Scan for the cell matching the given text and deliver its (x, y) coordinate at center. 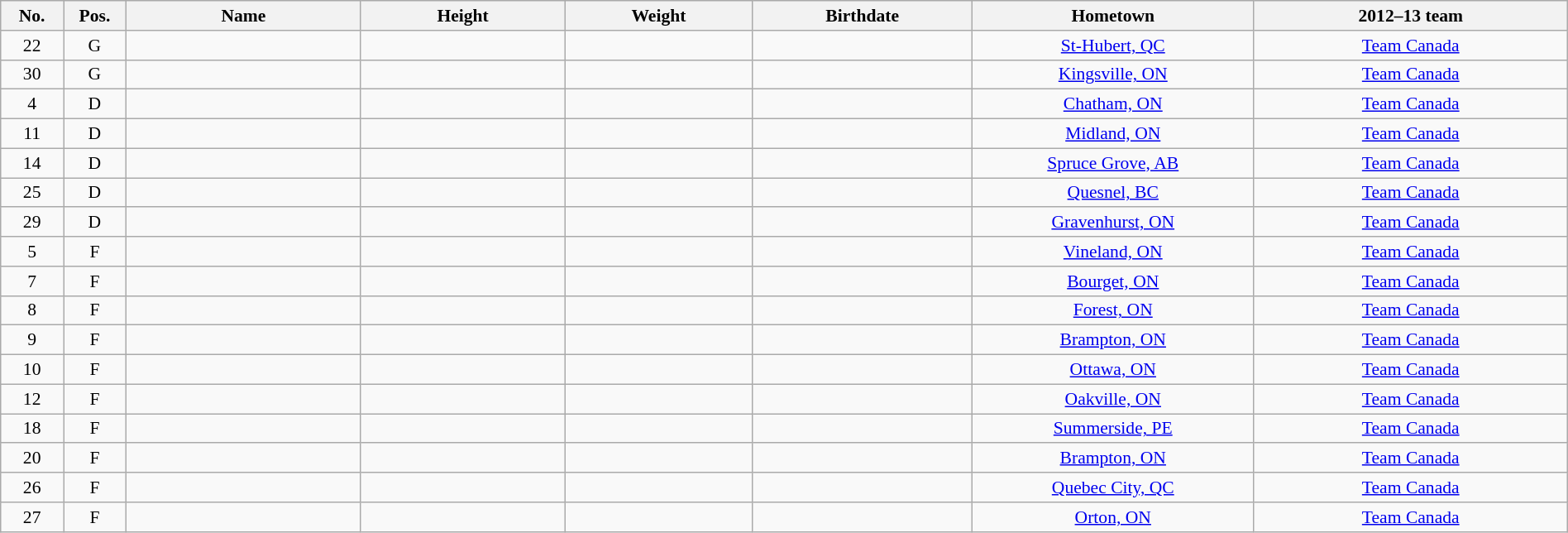
Hometown (1113, 16)
Name (243, 16)
29 (32, 223)
30 (32, 74)
Forest, ON (1113, 310)
14 (32, 163)
Ottawa, ON (1113, 370)
8 (32, 310)
10 (32, 370)
Height (462, 16)
12 (32, 399)
18 (32, 429)
5 (32, 252)
4 (32, 104)
22 (32, 46)
Chatham, ON (1113, 104)
Vineland, ON (1113, 252)
Summerside, PE (1113, 429)
9 (32, 340)
27 (32, 517)
St-Hubert, QC (1113, 46)
Quebec City, QC (1113, 487)
20 (32, 459)
No. (32, 16)
25 (32, 193)
Birthdate (862, 16)
Weight (658, 16)
Kingsville, ON (1113, 74)
Oakville, ON (1113, 399)
26 (32, 487)
Gravenhurst, ON (1113, 223)
Orton, ON (1113, 517)
Spruce Grove, AB (1113, 163)
11 (32, 134)
Pos. (95, 16)
Bourget, ON (1113, 281)
2012–13 team (1411, 16)
Midland, ON (1113, 134)
Quesnel, BC (1113, 193)
7 (32, 281)
